Capture the cell that displays the provided text and extract its (X, Y) central coordinate. 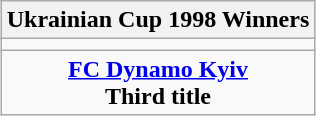
Ukrainian Cup 1998 Winners (158, 20)
FC Dynamo KyivThird title (158, 82)
